Identify which cell holds the provided text, then report its [X, Y] central coordinate. 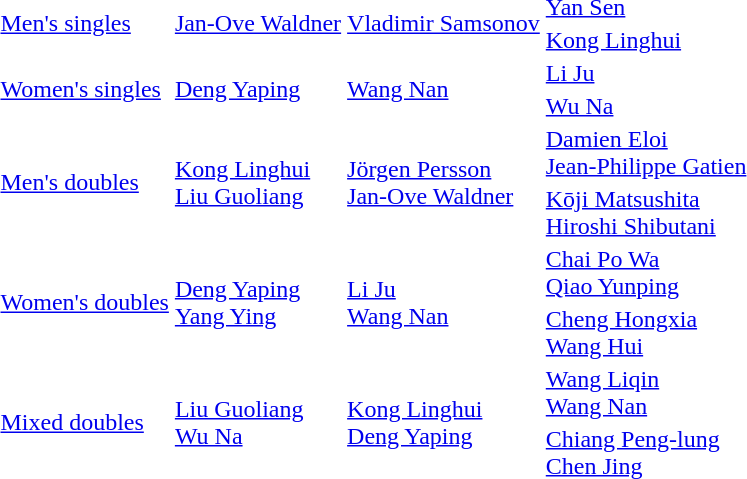
Wang Nan [444, 90]
Li Ju Wang Nan [444, 302]
Jörgen Persson Jan-Ove Waldner [444, 182]
Kong Linghui Liu Guoliang [258, 182]
Deng Yaping Yang Ying [258, 302]
Deng Yaping [258, 90]
